For the text-containing cell, return its midpoint in [x, y] coordinate format. 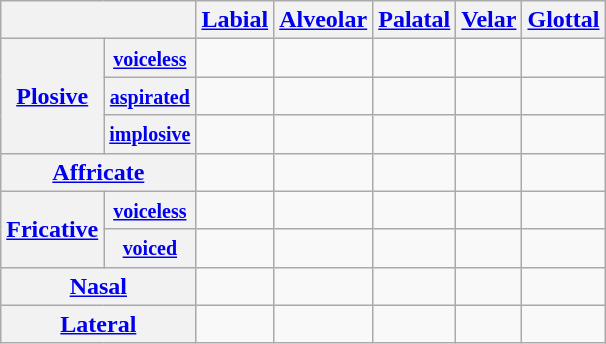
Velar [489, 20]
Lateral [98, 324]
Nasal [98, 286]
voiced [150, 248]
Fricative [52, 229]
Labial [235, 20]
Alveolar [324, 20]
implosive [150, 134]
aspirated [150, 96]
Palatal [414, 20]
Glottal [564, 20]
Affricate [98, 172]
Plosive [52, 96]
